For the text-containing cell, return its midpoint in [X, Y] coordinate format. 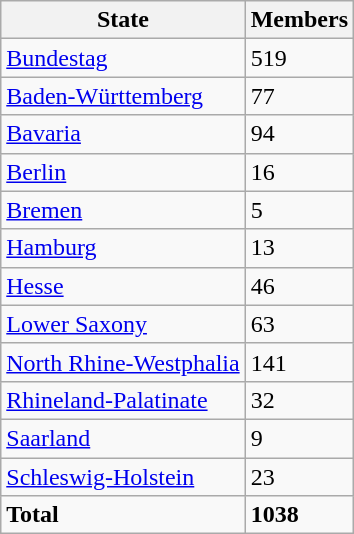
13 [299, 248]
Lower Saxony [123, 324]
Rhineland-Palatinate [123, 400]
63 [299, 324]
16 [299, 172]
9 [299, 438]
Hamburg [123, 248]
Baden-Württemberg [123, 96]
Total [123, 515]
Schleswig-Holstein [123, 477]
94 [299, 134]
Berlin [123, 172]
Hesse [123, 286]
Saarland [123, 438]
519 [299, 58]
32 [299, 400]
23 [299, 477]
77 [299, 96]
State [123, 20]
1038 [299, 515]
North Rhine-Westphalia [123, 362]
141 [299, 362]
5 [299, 210]
Members [299, 20]
Bundestag [123, 58]
Bremen [123, 210]
Bavaria [123, 134]
46 [299, 286]
